Return (x, y) of the center of cell containing provided text 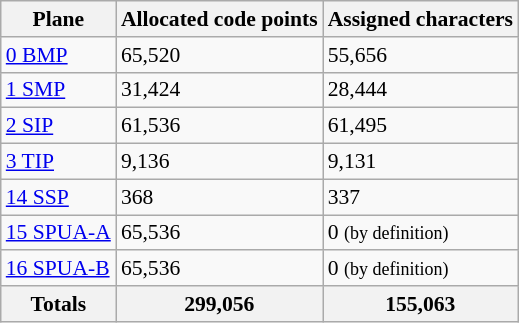
28,444 (420, 90)
65,520 (220, 55)
299,056 (220, 304)
9,136 (220, 162)
Allocated code points (220, 19)
15 SPUA-A (58, 233)
Plane (58, 19)
337 (420, 197)
3 TIP (58, 162)
Assigned characters (420, 19)
31,424 (220, 90)
368 (220, 197)
14 SSP (58, 197)
1 SMP (58, 90)
2 SIP (58, 126)
9,131 (420, 162)
Totals (58, 304)
61,495 (420, 126)
61,536 (220, 126)
155,063 (420, 304)
0 BMP (58, 55)
16 SPUA-B (58, 269)
55,656 (420, 55)
